Provide the (x, y) coordinate of the cell's center where the given text is located.  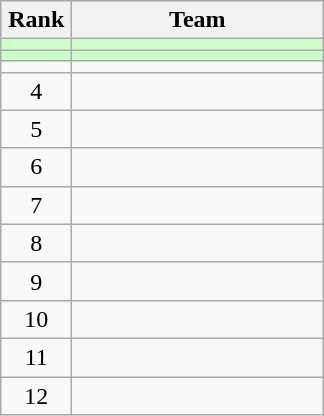
6 (36, 167)
Team (198, 20)
4 (36, 91)
Rank (36, 20)
11 (36, 357)
8 (36, 243)
7 (36, 205)
10 (36, 319)
9 (36, 281)
5 (36, 129)
12 (36, 395)
